Return the (x, y) coordinate for the center point of the cell that contains the specified text.  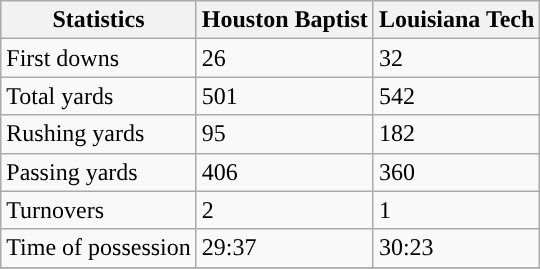
182 (456, 134)
Rushing yards (99, 134)
Time of possession (99, 248)
501 (284, 96)
Louisiana Tech (456, 20)
95 (284, 134)
Total yards (99, 96)
26 (284, 58)
542 (456, 96)
Turnovers (99, 210)
406 (284, 172)
29:37 (284, 248)
2 (284, 210)
Houston Baptist (284, 20)
360 (456, 172)
30:23 (456, 248)
1 (456, 210)
First downs (99, 58)
32 (456, 58)
Statistics (99, 20)
Passing yards (99, 172)
